From the cell containing the given text, extract its center point as [x, y] coordinate. 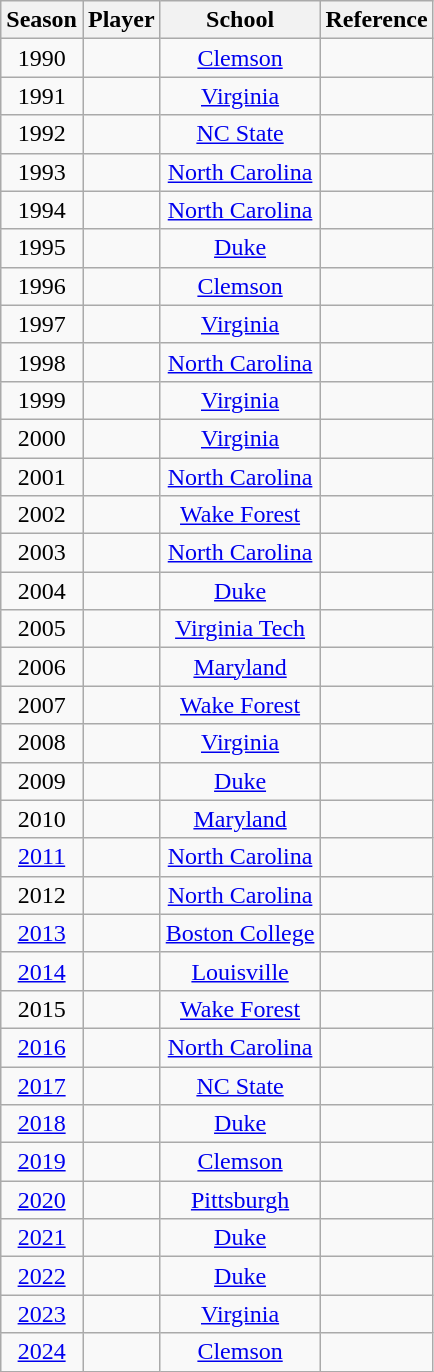
2024 [42, 1352]
2017 [42, 1085]
1999 [42, 400]
2004 [42, 591]
2019 [42, 1162]
1994 [42, 210]
2011 [42, 857]
2000 [42, 438]
1990 [42, 58]
1996 [42, 286]
2006 [42, 667]
Player [121, 20]
1992 [42, 134]
1991 [42, 96]
2002 [42, 515]
School [240, 20]
2007 [42, 705]
2008 [42, 743]
2009 [42, 781]
Virginia Tech [240, 629]
Louisville [240, 971]
2010 [42, 819]
2021 [42, 1238]
2012 [42, 895]
1993 [42, 172]
2014 [42, 971]
2013 [42, 933]
1998 [42, 362]
2020 [42, 1200]
1997 [42, 324]
1995 [42, 248]
2023 [42, 1314]
2016 [42, 1047]
2018 [42, 1124]
Season [42, 20]
Reference [376, 20]
2001 [42, 477]
Pittsburgh [240, 1200]
2003 [42, 553]
Boston College [240, 933]
2015 [42, 1009]
2005 [42, 629]
2022 [42, 1276]
